Capture the cell that displays the provided text and extract its (X, Y) central coordinate. 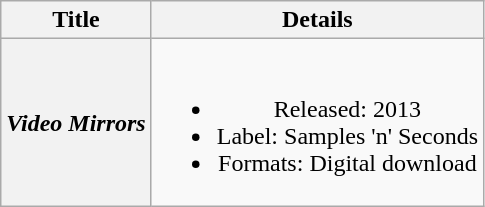
Released: 2013Label: Samples 'n' SecondsFormats: Digital download (317, 122)
Video Mirrors (76, 122)
Title (76, 20)
Details (317, 20)
